Scan for the cell matching the given text and deliver its (X, Y) coordinate at center. 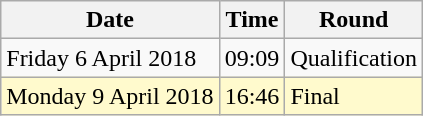
09:09 (252, 58)
16:46 (252, 96)
Monday 9 April 2018 (110, 96)
Date (110, 20)
Time (252, 20)
Qualification (354, 58)
Friday 6 April 2018 (110, 58)
Round (354, 20)
Final (354, 96)
